Extract the [X, Y] coordinate from the center of the cell holding the provided text.  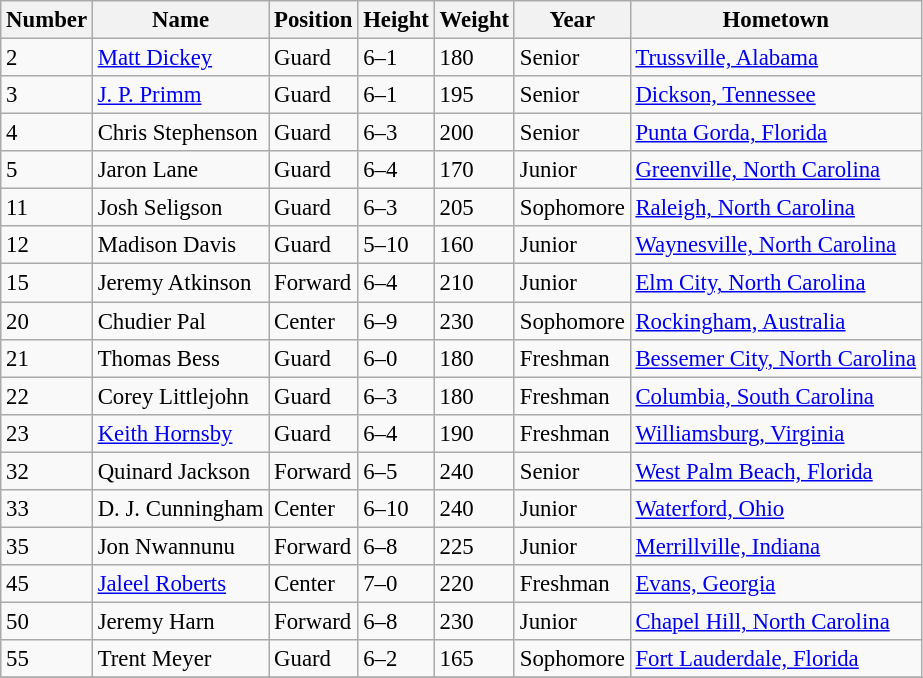
Height [396, 20]
Madison Davis [180, 245]
170 [474, 170]
22 [47, 396]
Number [47, 20]
Chris Stephenson [180, 133]
205 [474, 208]
Corey Littlejohn [180, 396]
Quinard Jackson [180, 471]
12 [47, 245]
Waynesville, North Carolina [776, 245]
15 [47, 283]
West Palm Beach, Florida [776, 471]
190 [474, 433]
Raleigh, North Carolina [776, 208]
J. P. Primm [180, 95]
D. J. Cunningham [180, 509]
160 [474, 245]
Jeremy Atkinson [180, 283]
20 [47, 321]
Keith Hornsby [180, 433]
Williamsburg, Virginia [776, 433]
2 [47, 58]
6–0 [396, 358]
21 [47, 358]
Evans, Georgia [776, 584]
Josh Seligson [180, 208]
Name [180, 20]
Jon Nwannunu [180, 546]
Chapel Hill, North Carolina [776, 621]
6–9 [396, 321]
4 [47, 133]
55 [47, 659]
Trussville, Alabama [776, 58]
5–10 [396, 245]
210 [474, 283]
Weight [474, 20]
Trent Meyer [180, 659]
Elm City, North Carolina [776, 283]
200 [474, 133]
Jaron Lane [180, 170]
Year [572, 20]
32 [47, 471]
195 [474, 95]
Jeremy Harn [180, 621]
11 [47, 208]
Rockingham, Australia [776, 321]
225 [474, 546]
220 [474, 584]
Chudier Pal [180, 321]
Columbia, South Carolina [776, 396]
Dickson, Tennessee [776, 95]
Bessemer City, North Carolina [776, 358]
Position [314, 20]
33 [47, 509]
Waterford, Ohio [776, 509]
50 [47, 621]
7–0 [396, 584]
45 [47, 584]
165 [474, 659]
Merrillville, Indiana [776, 546]
35 [47, 546]
Matt Dickey [180, 58]
Thomas Bess [180, 358]
5 [47, 170]
Hometown [776, 20]
23 [47, 433]
6–5 [396, 471]
Greenville, North Carolina [776, 170]
Fort Lauderdale, Florida [776, 659]
Punta Gorda, Florida [776, 133]
6–2 [396, 659]
3 [47, 95]
6–10 [396, 509]
Jaleel Roberts [180, 584]
